Detect which cell encompasses the target text, then output its (X, Y) center coordinate. 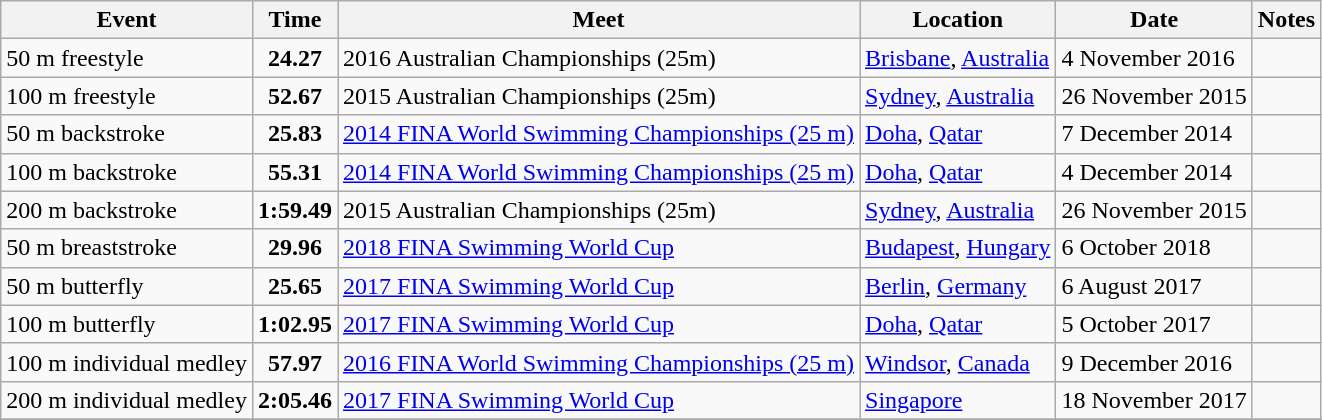
Brisbane, Australia (958, 58)
50 m freestyle (127, 58)
57.97 (294, 362)
1:02.95 (294, 324)
2:05.46 (294, 400)
Date (1154, 20)
18 November 2017 (1154, 400)
55.31 (294, 172)
52.67 (294, 96)
50 m butterfly (127, 286)
Location (958, 20)
100 m individual medley (127, 362)
Time (294, 20)
24.27 (294, 58)
6 October 2018 (1154, 248)
2016 FINA World Swimming Championships (25 m) (599, 362)
100 m butterfly (127, 324)
7 December 2014 (1154, 134)
2016 Australian Championships (25m) (599, 58)
4 November 2016 (1154, 58)
9 December 2016 (1154, 362)
100 m freestyle (127, 96)
2018 FINA Swimming World Cup (599, 248)
29.96 (294, 248)
50 m backstroke (127, 134)
25.83 (294, 134)
Notes (1286, 20)
25.65 (294, 286)
200 m individual medley (127, 400)
200 m backstroke (127, 210)
100 m backstroke (127, 172)
1:59.49 (294, 210)
Windsor, Canada (958, 362)
4 December 2014 (1154, 172)
Budapest, Hungary (958, 248)
6 August 2017 (1154, 286)
Singapore (958, 400)
5 October 2017 (1154, 324)
Event (127, 20)
Berlin, Germany (958, 286)
50 m breaststroke (127, 248)
Meet (599, 20)
